Provide the [x, y] coordinate of the cell's center where the given text is located.  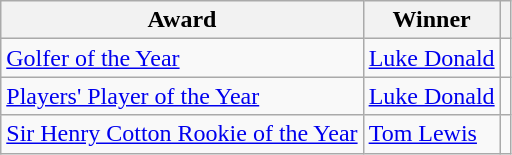
Players' Player of the Year [182, 96]
Winner [432, 20]
Tom Lewis [432, 134]
Award [182, 20]
Golfer of the Year [182, 58]
Sir Henry Cotton Rookie of the Year [182, 134]
